Identify which cell holds the provided text, then report its [X, Y] central coordinate. 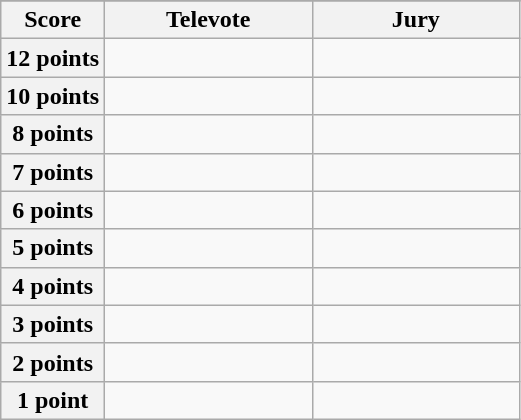
4 points [53, 286]
Televote [209, 20]
3 points [53, 324]
1 point [53, 400]
6 points [53, 210]
7 points [53, 172]
5 points [53, 248]
2 points [53, 362]
8 points [53, 134]
Jury [416, 20]
10 points [53, 96]
12 points [53, 58]
Score [53, 20]
